Identify which cell holds the provided text, then report its [X, Y] central coordinate. 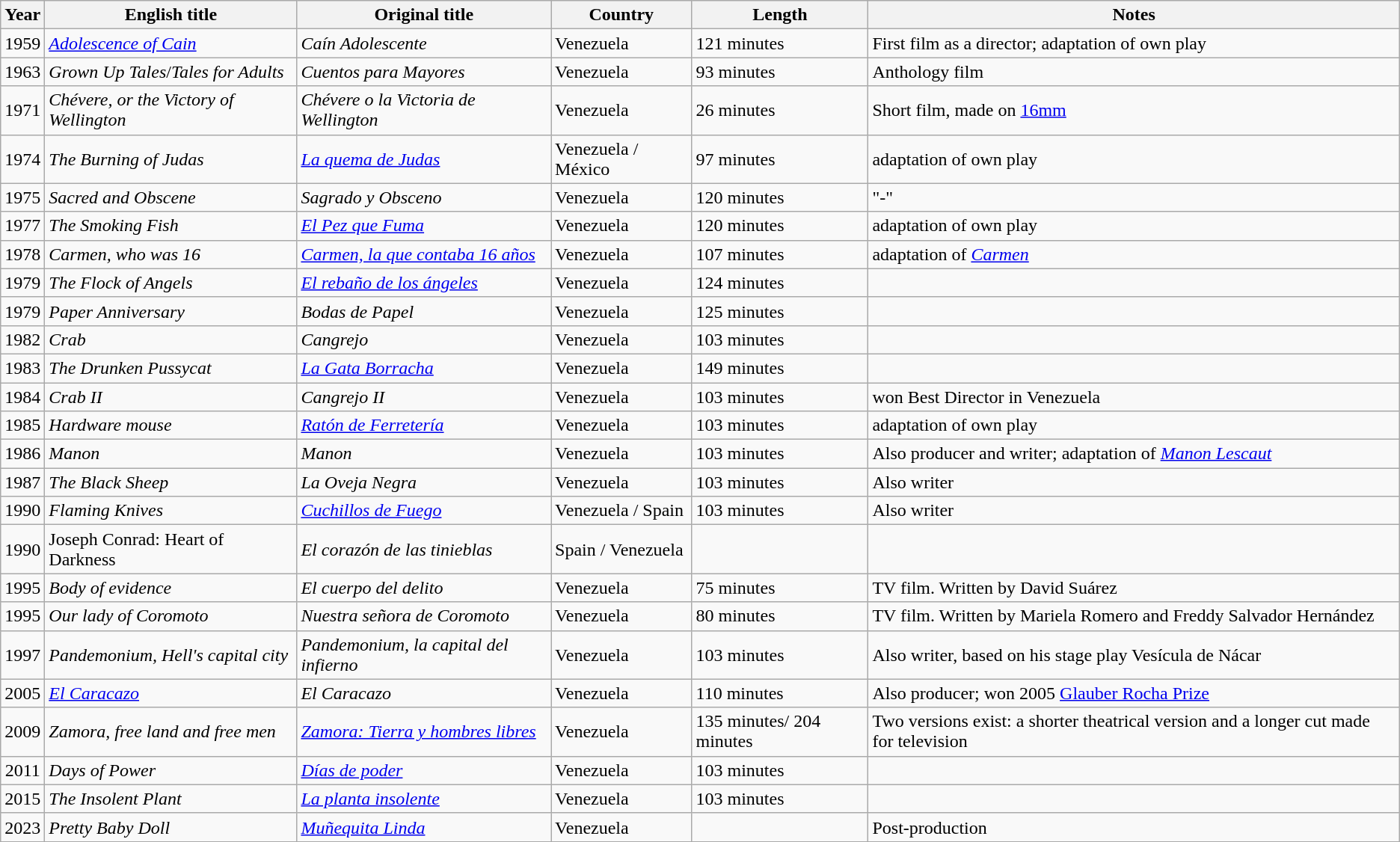
2005 [22, 693]
"-" [1134, 197]
Length [780, 15]
Sagrado y Obsceno [424, 197]
Bodas de Papel [424, 311]
Our lady of Coromoto [171, 616]
75 minutes [780, 588]
1971 [22, 111]
26 minutes [780, 111]
Ratón de Ferretería [424, 425]
121 minutes [780, 43]
English title [171, 15]
Hardware mouse [171, 425]
Cangrejo [424, 339]
Two versions exist: a shorter theatrical version and a longer cut made for television [1134, 731]
124 minutes [780, 283]
won Best Director in Venezuela [1134, 397]
Días de poder [424, 770]
2011 [22, 770]
Also writer, based on his stage play Vesícula de Nácar [1134, 655]
El rebaño de los ángeles [424, 283]
Notes [1134, 15]
Days of Power [171, 770]
Sacred and Obscene [171, 197]
Crab [171, 339]
1997 [22, 655]
El Pez que Fuma [424, 226]
Original title [424, 15]
135 minutes/ 204 minutes [780, 731]
The Burning of Judas [171, 159]
107 minutes [780, 254]
First film as a director; adaptation of own play [1134, 43]
125 minutes [780, 311]
Flaming Knives [171, 511]
Cuentos para Mayores [424, 72]
Chévere, or the Victory of Wellington [171, 111]
Zamora: Tierra y hombres libres [424, 731]
Pretty Baby Doll [171, 827]
Chévere o la Victoria de Wellington [424, 111]
Post-production [1134, 827]
Also producer and writer; adaptation of Manon Lescaut [1134, 454]
La Gata Borracha [424, 368]
La quema de Judas [424, 159]
93 minutes [780, 72]
1985 [22, 425]
2023 [22, 827]
The Insolent Plant [171, 799]
Venezuela / México [621, 159]
Muñequita Linda [424, 827]
1984 [22, 397]
1983 [22, 368]
1963 [22, 72]
adaptation of Carmen [1134, 254]
Spain / Venezuela [621, 549]
2015 [22, 799]
Paper Anniversary [171, 311]
Country [621, 15]
Carmen, who was 16 [171, 254]
Grown Up Tales/Tales for Adults [171, 72]
The Drunken Pussycat [171, 368]
1959 [22, 43]
Also producer; won 2005 Glauber Rocha Prize [1134, 693]
1975 [22, 197]
Adolescence of Cain [171, 43]
The Black Sheep [171, 482]
1987 [22, 482]
1978 [22, 254]
Carmen, la que contaba 16 años [424, 254]
Caín Adolescente [424, 43]
Cuchillos de Fuego [424, 511]
97 minutes [780, 159]
2009 [22, 731]
La Oveja Negra [424, 482]
Joseph Conrad: Heart of Darkness [171, 549]
1986 [22, 454]
TV film. Written by Mariela Romero and Freddy Salvador Hernández [1134, 616]
Crab II [171, 397]
Cangrejo II [424, 397]
The Smoking Fish [171, 226]
Body of evidence [171, 588]
El cuerpo del delito [424, 588]
Venezuela / Spain [621, 511]
La planta insolente [424, 799]
El corazón de las tinieblas [424, 549]
1974 [22, 159]
1982 [22, 339]
1977 [22, 226]
Anthology film [1134, 72]
Year [22, 15]
Pandemonium, la capital del infierno [424, 655]
The Flock of Angels [171, 283]
TV film. Written by David Suárez [1134, 588]
Nuestra señora de Coromoto [424, 616]
110 minutes [780, 693]
149 minutes [780, 368]
Short film, made on 16mm [1134, 111]
80 minutes [780, 616]
Pandemonium, Hell's capital city [171, 655]
Zamora, free land and free men [171, 731]
